Extract the [X, Y] coordinate from the center of the cell holding the provided text.  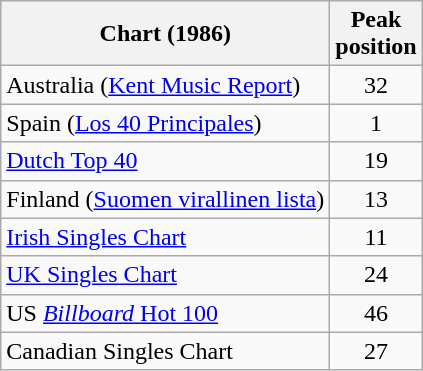
1 [376, 123]
46 [376, 313]
Chart (1986) [166, 34]
Spain (Los 40 Principales) [166, 123]
19 [376, 161]
Finland (Suomen virallinen lista) [166, 199]
24 [376, 275]
Australia (Kent Music Report) [166, 85]
Dutch Top 40 [166, 161]
Peakposition [376, 34]
11 [376, 237]
UK Singles Chart [166, 275]
Canadian Singles Chart [166, 351]
32 [376, 85]
27 [376, 351]
13 [376, 199]
Irish Singles Chart [166, 237]
US Billboard Hot 100 [166, 313]
